Scan for the cell matching the given text and deliver its [X, Y] coordinate at center. 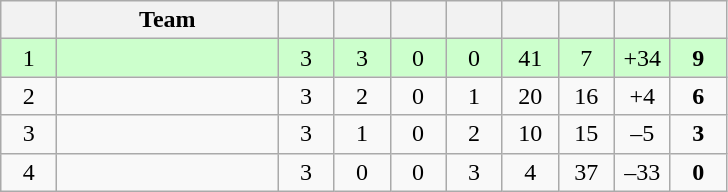
9 [698, 58]
15 [586, 134]
6 [698, 96]
–5 [642, 134]
20 [530, 96]
+4 [642, 96]
7 [586, 58]
16 [586, 96]
–33 [642, 172]
41 [530, 58]
37 [586, 172]
Team [168, 20]
10 [530, 134]
+34 [642, 58]
